Find where the given text appears and provide that cell's center as [x, y] coordinate. 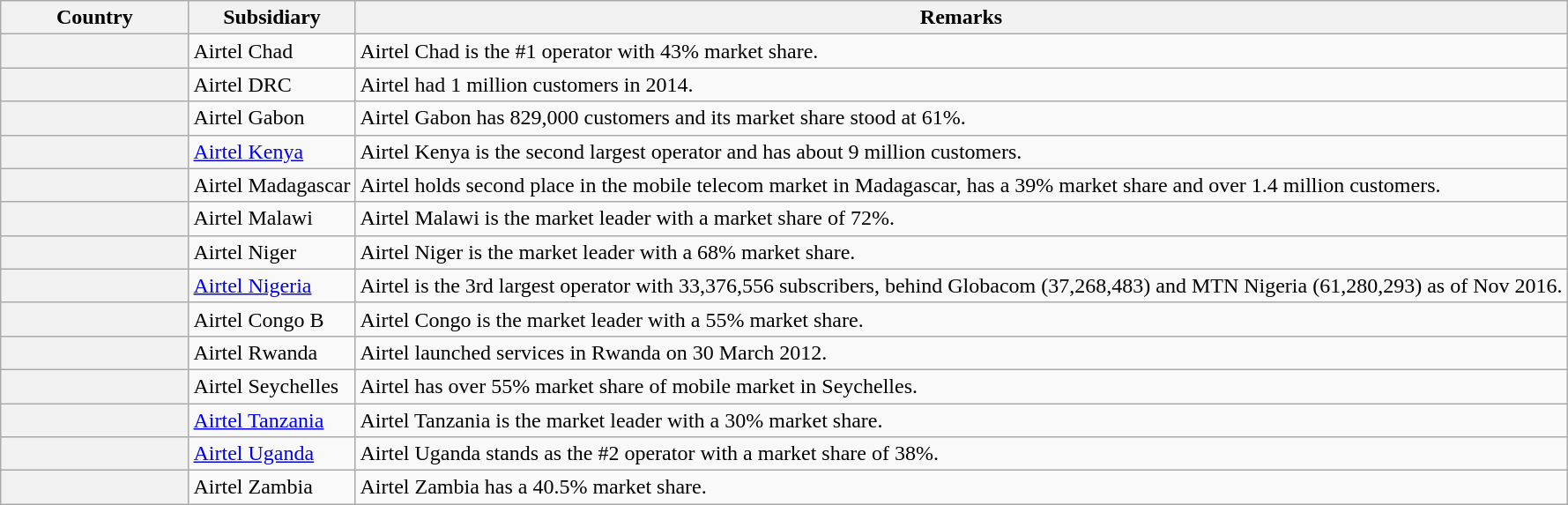
Airtel Seychelles [271, 386]
Airtel Congo B [271, 319]
Airtel is the 3rd largest operator with 33,376,556 subscribers, behind Globacom (37,268,483) and MTN Nigeria (61,280,293) as of Nov 2016. [961, 286]
Country [95, 18]
Airtel Rwanda [271, 353]
Airtel Uganda [271, 454]
Subsidiary [271, 18]
Airtel Malawi is the market leader with a market share of 72%. [961, 219]
Airtel Madagascar [271, 185]
Airtel DRC [271, 85]
Airtel Gabon [271, 118]
Airtel Uganda stands as the #2 operator with a market share of 38%. [961, 454]
Airtel Niger is the market leader with a 68% market share. [961, 252]
Airtel Nigeria [271, 286]
Airtel Kenya is the second largest operator and has about 9 million customers. [961, 152]
Airtel has over 55% market share of mobile market in Seychelles. [961, 386]
Airtel Chad is the #1 operator with 43% market share. [961, 51]
Airtel holds second place in the mobile telecom market in Madagascar, has a 39% market share and over 1.4 million customers. [961, 185]
Airtel Gabon has 829,000 customers and its market share stood at 61%. [961, 118]
Remarks [961, 18]
Airtel Niger [271, 252]
Airtel Congo is the market leader with a 55% market share. [961, 319]
Airtel Tanzania is the market leader with a 30% market share. [961, 420]
Airtel Chad [271, 51]
Airtel Zambia [271, 487]
Airtel had 1 million customers in 2014. [961, 85]
Airtel Malawi [271, 219]
Airtel launched services in Rwanda on 30 March 2012. [961, 353]
Airtel Tanzania [271, 420]
Airtel Kenya [271, 152]
Airtel Zambia has a 40.5% market share. [961, 487]
